Detect which cell encompasses the target text, then output its (x, y) center coordinate. 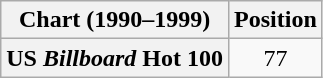
Position (276, 20)
77 (276, 58)
US Billboard Hot 100 (115, 58)
Chart (1990–1999) (115, 20)
